For the text-containing cell, return its midpoint in [X, Y] coordinate format. 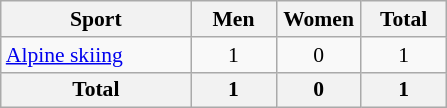
Sport [96, 19]
Men [234, 19]
Alpine skiing [96, 55]
Women [318, 19]
